Return [X, Y] of the center of cell containing provided text 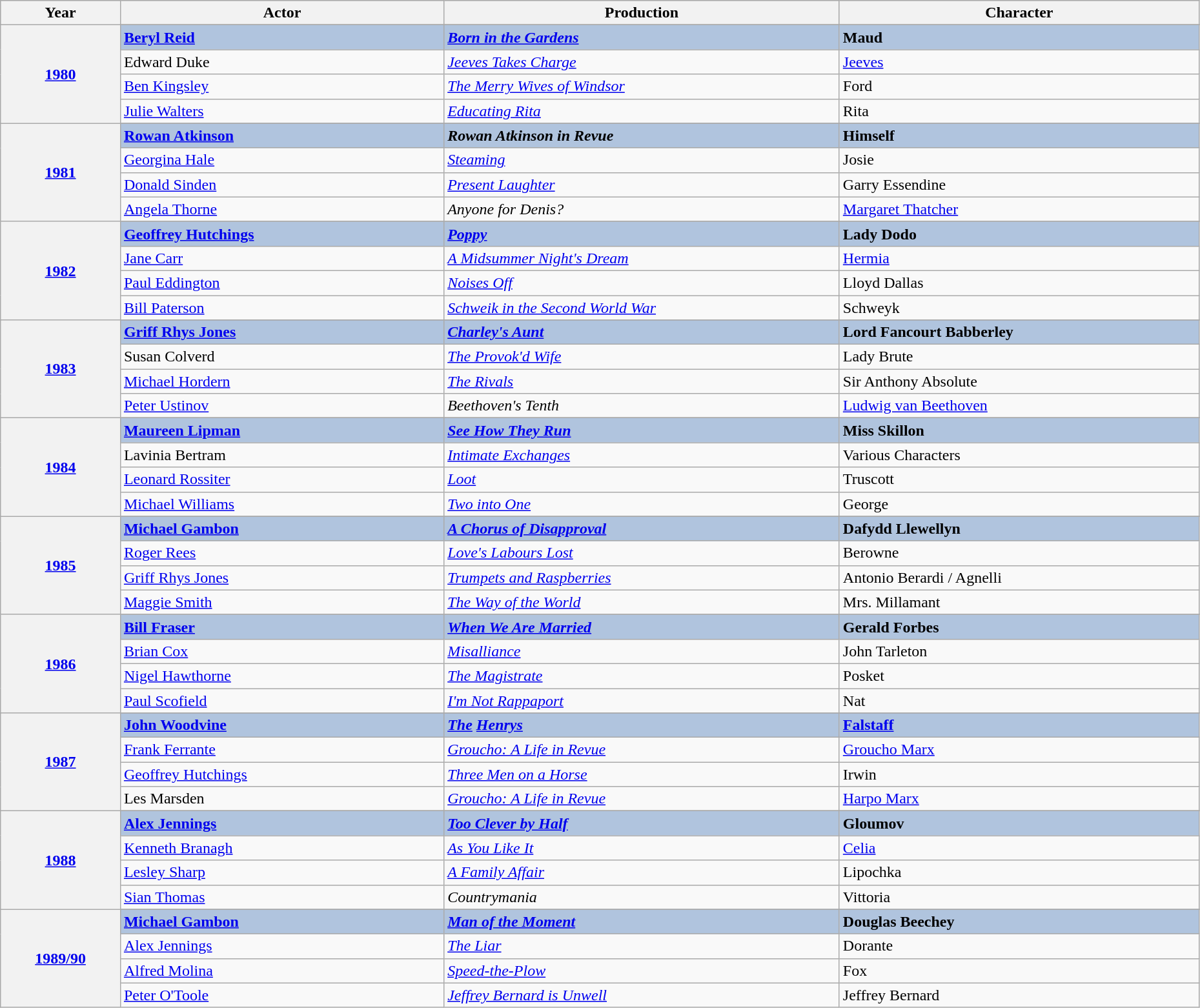
Countrymania [642, 897]
Hermia [1019, 258]
Susan Colverd [281, 357]
Maureen Lipman [281, 430]
Posket [1019, 676]
See How They Run [642, 430]
Jeeves Takes Charge [642, 62]
Lipochka [1019, 872]
Alfred Molina [281, 971]
Himself [1019, 136]
Josie [1019, 160]
Fox [1019, 971]
1987 [61, 762]
The Rivals [642, 381]
Angela Thorne [281, 209]
The Liar [642, 946]
Frank Ferrante [281, 750]
Groucho Marx [1019, 750]
Miss Skillon [1019, 430]
John Woodvine [281, 725]
Les Marsden [281, 799]
Bill Paterson [281, 308]
The Magistrate [642, 676]
When We Are Married [642, 627]
Kenneth Branagh [281, 848]
Beryl Reid [281, 37]
Speed-the-Plow [642, 971]
Lavinia Bertram [281, 455]
Peter Ustinov [281, 406]
Jeffrey Bernard is Unwell [642, 995]
Maud [1019, 37]
Leonard Rossiter [281, 479]
Present Laughter [642, 185]
Sir Anthony Absolute [1019, 381]
1986 [61, 663]
Dafydd Llewellyn [1019, 529]
1981 [61, 172]
Donald Sinden [281, 185]
Noises Off [642, 283]
Bill Fraser [281, 627]
Antonio Berardi / Agnelli [1019, 578]
Paul Scofield [281, 700]
Lady Dodo [1019, 234]
Born in the Gardens [642, 37]
Falstaff [1019, 725]
Vittoria [1019, 897]
Gerald Forbes [1019, 627]
Jane Carr [281, 258]
Margaret Thatcher [1019, 209]
Georgina Hale [281, 160]
Steaming [642, 160]
Various Characters [1019, 455]
Peter O'Toole [281, 995]
Lesley Sharp [281, 872]
Gloumov [1019, 823]
1982 [61, 270]
Douglas Beechey [1019, 922]
Nigel Hawthorne [281, 676]
Loot [642, 479]
Michael Williams [281, 504]
Ludwig van Beethoven [1019, 406]
Poppy [642, 234]
1985 [61, 565]
A Family Affair [642, 872]
Nat [1019, 700]
Jeffrey Bernard [1019, 995]
John Tarleton [1019, 651]
Character [1019, 13]
Berowne [1019, 553]
Maggie Smith [281, 602]
Sian Thomas [281, 897]
Dorante [1019, 946]
Two into One [642, 504]
Man of the Moment [642, 922]
1983 [61, 369]
Lord Fancourt Babberley [1019, 332]
1980 [61, 74]
Rowan Atkinson in Revue [642, 136]
Roger Rees [281, 553]
A Chorus of Disapproval [642, 529]
The Provok'd Wife [642, 357]
Edward Duke [281, 62]
Irwin [1019, 774]
Garry Essendine [1019, 185]
Truscott [1019, 479]
Mrs. Millamant [1019, 602]
Harpo Marx [1019, 799]
Misalliance [642, 651]
As You Like It [642, 848]
Lloyd Dallas [1019, 283]
George [1019, 504]
Rita [1019, 111]
Anyone for Denis? [642, 209]
The Way of the World [642, 602]
Actor [281, 13]
Schweyk [1019, 308]
Charley's Aunt [642, 332]
Trumpets and Raspberries [642, 578]
Beethoven's Tenth [642, 406]
The Merry Wives of Windsor [642, 86]
Love's Labours Lost [642, 553]
Celia [1019, 848]
Schweik in the Second World War [642, 308]
The Henrys [642, 725]
Production [642, 13]
Too Clever by Half [642, 823]
Year [61, 13]
I'm Not Rappaport [642, 700]
Julie Walters [281, 111]
1988 [61, 860]
A Midsummer Night's Dream [642, 258]
Three Men on a Horse [642, 774]
1989/90 [61, 958]
Jeeves [1019, 62]
Brian Cox [281, 651]
1984 [61, 467]
Paul Eddington [281, 283]
Rowan Atkinson [281, 136]
Educating Rita [642, 111]
Intimate Exchanges [642, 455]
Ford [1019, 86]
Lady Brute [1019, 357]
Michael Hordern [281, 381]
Ben Kingsley [281, 86]
